Find where the given text appears and provide that cell's center as [X, Y] coordinate. 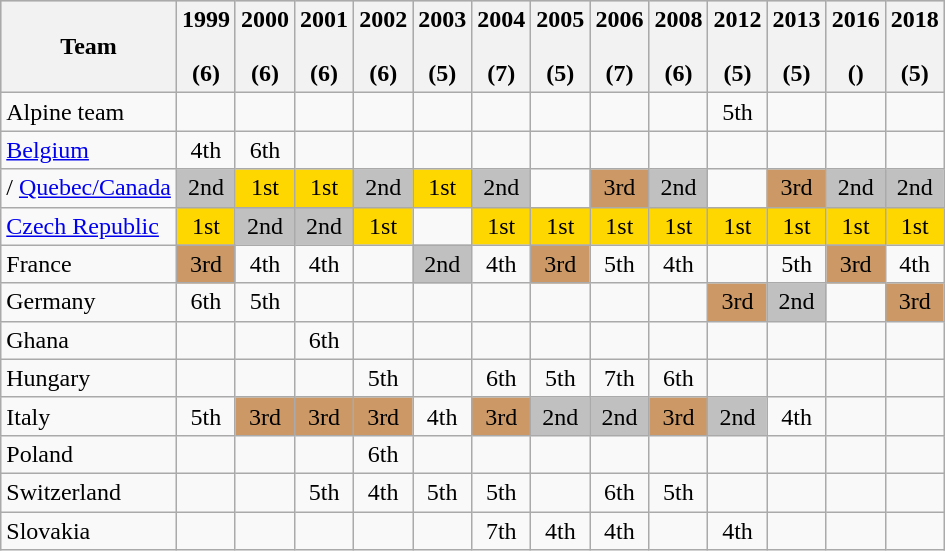
France [89, 264]
Team [89, 47]
Italy [89, 416]
Switzerland [89, 492]
2004(7) [502, 47]
2000(6) [264, 47]
2008(6) [678, 47]
Alpine team [89, 112]
2012(5) [738, 47]
2003(5) [442, 47]
2016() [856, 47]
2002(6) [384, 47]
1999(6) [206, 47]
2013(5) [796, 47]
2005(5) [560, 47]
/ Quebec/Canada [89, 188]
2001(6) [324, 47]
Poland [89, 454]
Germany [89, 302]
Slovakia [89, 531]
Belgium [89, 150]
Hungary [89, 378]
Czech Republic [89, 226]
2006(7) [620, 47]
Ghana [89, 340]
2018(5) [914, 47]
